Determine the (x, y) coordinate at the center of the cell enclosing the given text.  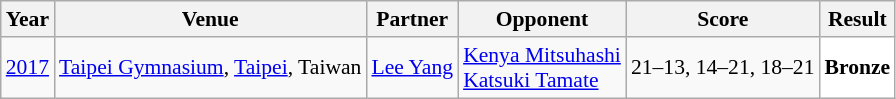
Lee Yang (412, 68)
Kenya Mitsuhashi Katsuki Tamate (542, 68)
Result (858, 19)
Venue (210, 19)
Taipei Gymnasium, Taipei, Taiwan (210, 68)
21–13, 14–21, 18–21 (723, 68)
Score (723, 19)
Year (28, 19)
Bronze (858, 68)
Opponent (542, 19)
Partner (412, 19)
2017 (28, 68)
